Output the [x, y] coordinate of the center of the cell containing the given text.  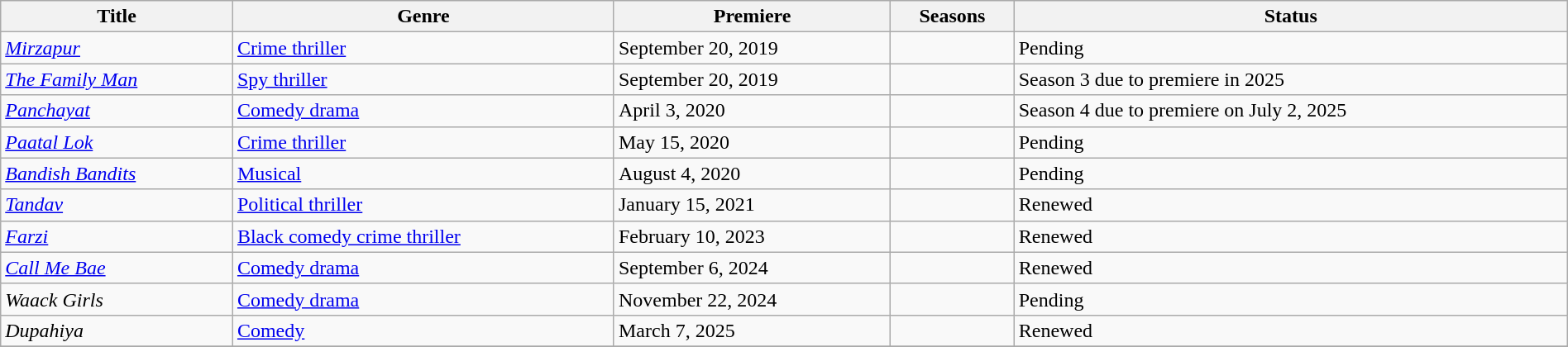
Musical [423, 173]
Call Me Bae [117, 268]
April 3, 2020 [752, 111]
Panchayat [117, 111]
Farzi [117, 236]
Seasons [953, 17]
Season 3 due to premiere in 2025 [1290, 79]
Black comedy crime thriller [423, 236]
November 22, 2024 [752, 299]
Tandav [117, 205]
Waack Girls [117, 299]
May 15, 2020 [752, 142]
Dupahiya [117, 330]
Comedy [423, 330]
Season 4 due to premiere on July 2, 2025 [1290, 111]
March 7, 2025 [752, 330]
Mirzapur [117, 48]
Paatal Lok [117, 142]
The Family Man [117, 79]
Spy thriller [423, 79]
Status [1290, 17]
August 4, 2020 [752, 173]
Premiere [752, 17]
Bandish Bandits [117, 173]
Title [117, 17]
Political thriller [423, 205]
Genre [423, 17]
September 6, 2024 [752, 268]
February 10, 2023 [752, 236]
January 15, 2021 [752, 205]
